Capture the cell that displays the provided text and extract its [X, Y] central coordinate. 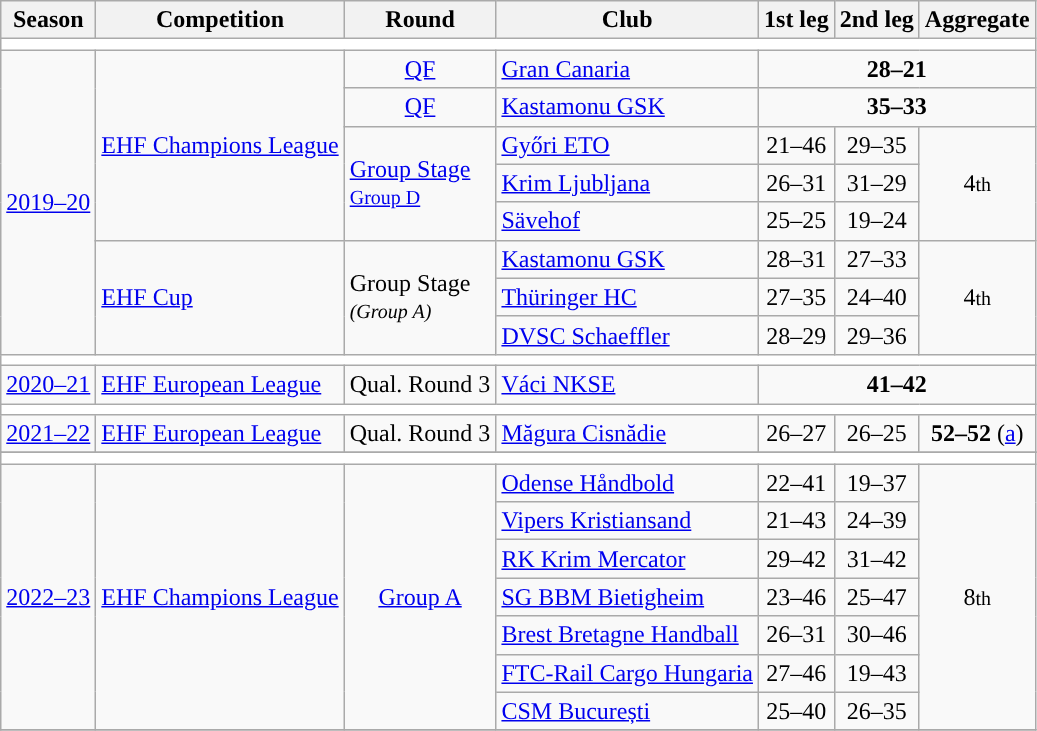
30–46 [876, 635]
24–39 [876, 521]
35–33 [898, 107]
Váci NKSE [628, 384]
27–46 [797, 673]
DVSC Schaeffler [628, 335]
22–41 [797, 483]
2019–20 [48, 202]
Group A [420, 597]
Odense Håndbold [628, 483]
23–46 [797, 597]
Brest Bretagne Handball [628, 635]
29–35 [876, 145]
25–25 [797, 221]
52–52 (a) [977, 434]
Gran Canaria [628, 69]
Thüringer HC [628, 297]
26–35 [876, 711]
Sävehof [628, 221]
19–37 [876, 483]
25–47 [876, 597]
Vipers Kristiansand [628, 521]
26–25 [876, 434]
Club [628, 20]
2022–23 [48, 597]
29–36 [876, 335]
EHF Cup [220, 297]
28–31 [797, 259]
Group Stage Group D [420, 183]
31–29 [876, 183]
19–24 [876, 221]
28–21 [898, 69]
29–42 [797, 559]
CSM București [628, 711]
26–27 [797, 434]
Season [48, 20]
Krim Ljubljana [628, 183]
28–29 [797, 335]
2020–21 [48, 384]
27–35 [797, 297]
24–40 [876, 297]
Competition [220, 20]
Măgura Cisnădie [628, 434]
8th [977, 597]
1st leg [797, 20]
Aggregate [977, 20]
Győri ETO [628, 145]
21–46 [797, 145]
27–33 [876, 259]
25–40 [797, 711]
SG BBM Bietigheim [628, 597]
2nd leg [876, 20]
RK Krim Mercator [628, 559]
2021–22 [48, 434]
Group Stage (Group A) [420, 297]
41–42 [898, 384]
31–42 [876, 559]
FTC-Rail Cargo Hungaria [628, 673]
21–43 [797, 521]
Round [420, 20]
19–43 [876, 673]
